Determine the (X, Y) coordinate at the center of the cell enclosing the given text.  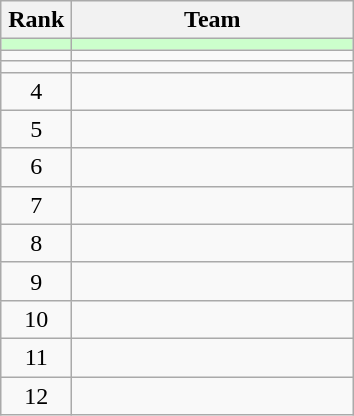
6 (36, 167)
10 (36, 319)
Rank (36, 20)
8 (36, 243)
9 (36, 281)
5 (36, 129)
Team (212, 20)
4 (36, 91)
12 (36, 395)
7 (36, 205)
11 (36, 357)
